Output the (x, y) coordinate of the center of the cell containing the given text.  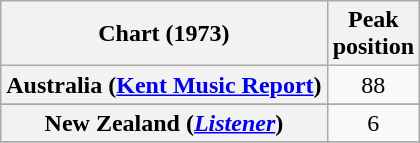
New Zealand (Listener) (164, 123)
Chart (1973) (164, 34)
Peakposition (373, 34)
88 (373, 85)
Australia (Kent Music Report) (164, 85)
6 (373, 123)
